Detect which cell encompasses the target text, then output its [x, y] center coordinate. 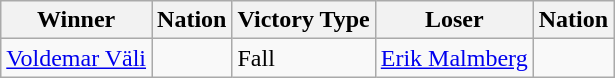
Erik Malmberg [454, 58]
Victory Type [304, 20]
Voldemar Väli [76, 58]
Fall [304, 58]
Winner [76, 20]
Loser [454, 20]
